Pinpoint the cell where the given text exists, returning its (x, y) midpoint coordinate. 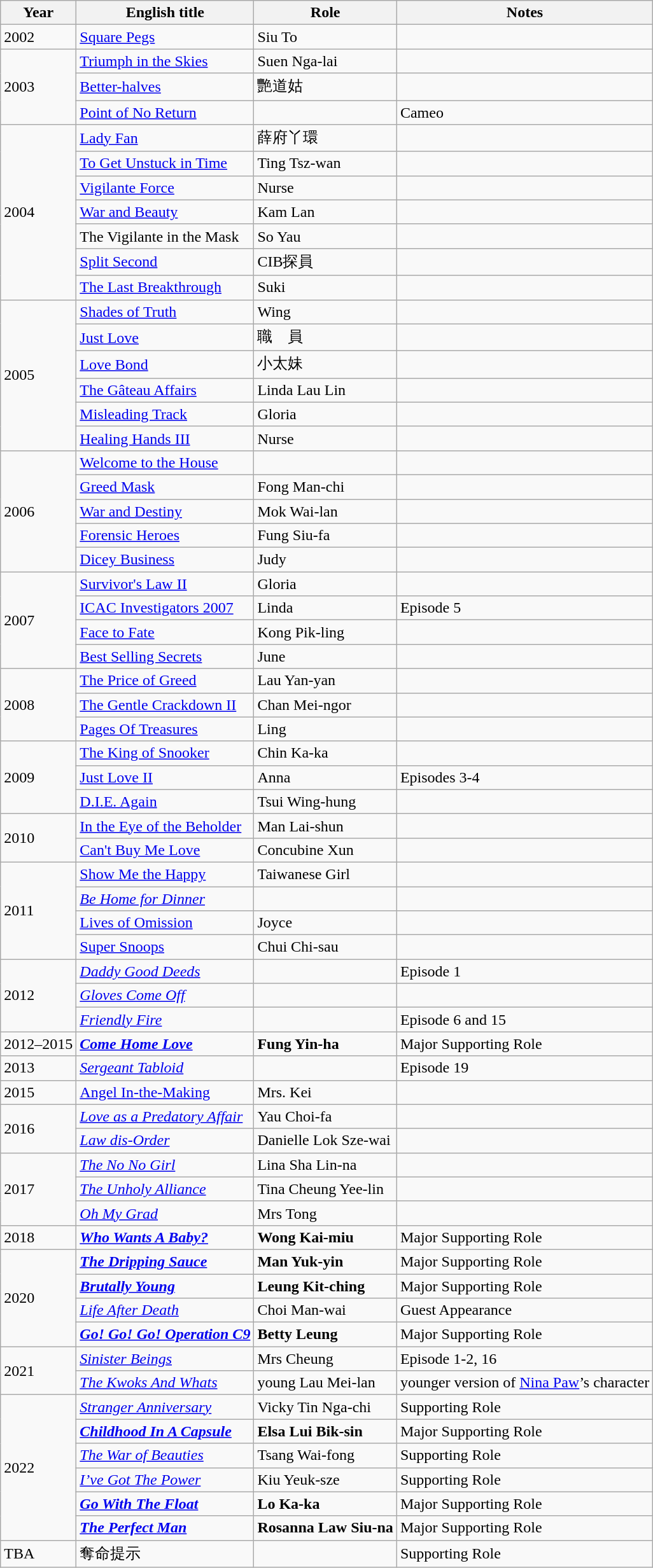
Kam Lan (325, 212)
War and Destiny (165, 511)
Who Wants A Baby? (165, 1237)
2016 (38, 1128)
In the Eye of the Beholder (165, 826)
Law dis-Order (165, 1141)
Mok Wai-lan (325, 511)
2002 (38, 37)
2009 (38, 777)
Wing (325, 312)
ICAC Investigators 2007 (165, 608)
Wong Kai-miu (325, 1237)
Love as a Predatory Affair (165, 1116)
Guest Appearance (524, 1310)
Linda (325, 608)
Chan Mei-ngor (325, 705)
Episodes 3-4 (524, 777)
2005 (38, 375)
Just Love (165, 337)
2017 (38, 1189)
Go! Go! Go! Operation C9 (165, 1335)
The No No Girl (165, 1165)
The Gâteau Affairs (165, 390)
Notes (524, 13)
Fung Yin-ha (325, 1044)
Mrs. Kei (325, 1092)
Danielle Lok Sze-wai (325, 1141)
Triumph in the Skies (165, 61)
Vigilante Force (165, 188)
Super Snoops (165, 947)
2022 (38, 1467)
The King of Snooker (165, 753)
Welcome to the House (165, 462)
Fong Man-chi (325, 487)
2018 (38, 1237)
Love Bond (165, 365)
Kong Pik-ling (325, 632)
Stranger Anniversary (165, 1407)
Show Me the Happy (165, 874)
Mrs Cheung (325, 1359)
Lives of Omission (165, 923)
Joyce (325, 923)
English title (165, 13)
Year (38, 13)
Role (325, 13)
Tsui Wing-hung (325, 801)
War and Beauty (165, 212)
younger version of Nina Paw’s character (524, 1383)
The Last Breakthrough (165, 288)
Childhood In A Capsule (165, 1431)
Greed Mask (165, 487)
Man Lai-shun (325, 826)
To Get Unstuck in Time (165, 163)
Face to Fate (165, 632)
Episode 1 (524, 971)
2020 (38, 1298)
young Lau Mei-lan (325, 1383)
2007 (38, 620)
2010 (38, 838)
Life After Death (165, 1310)
2004 (38, 212)
Ling (325, 729)
I’ve Got The Power (165, 1480)
Shades of Truth (165, 312)
The Price of Greed (165, 681)
Healing Hands III (165, 438)
小太妹 (325, 365)
So Yau (325, 236)
Best Selling Secrets (165, 656)
Elsa Lui Bik-sin (325, 1431)
Dicey Business (165, 560)
Cameo (524, 113)
The Kwoks And Whats (165, 1383)
Lina Sha Lin-na (325, 1165)
Anna (325, 777)
Come Home Love (165, 1044)
Forensic Heroes (165, 536)
薛府丫環 (325, 139)
Gloves Come Off (165, 996)
CIB探員 (325, 262)
Sergeant Tabloid (165, 1068)
Sinister Beings (165, 1359)
Misleading Track (165, 414)
The Perfect Man (165, 1528)
Ting Tsz-wan (325, 163)
Suen Nga-lai (325, 61)
職 員 (325, 337)
Suki (325, 288)
The Dripping Sauce (165, 1261)
Taiwanese Girl (325, 874)
Just Love II (165, 777)
Tina Cheung Yee-lin (325, 1189)
The Gentle Crackdown II (165, 705)
Yau Choi-fa (325, 1116)
Angel In-the-Making (165, 1092)
Judy (325, 560)
Can't Buy Me Love (165, 850)
TBA (38, 1553)
2006 (38, 511)
Friendly Fire (165, 1020)
Split Second (165, 262)
Siu To (325, 37)
2011 (38, 910)
Betty Leung (325, 1335)
Square Pegs (165, 37)
Vicky Tin Nga-chi (325, 1407)
2021 (38, 1371)
2008 (38, 705)
Linda Lau Lin (325, 390)
奪命提示 (165, 1553)
The Vigilante in the Mask (165, 236)
2013 (38, 1068)
Tsang Wai-fong (325, 1455)
The Unholy Alliance (165, 1189)
D.I.E. Again (165, 801)
Lady Fan (165, 139)
Be Home for Dinner (165, 899)
Point of No Return (165, 113)
Chin Ka-ka (325, 753)
Episode 19 (524, 1068)
2012 (38, 996)
Survivor's Law II (165, 584)
2015 (38, 1092)
June (325, 656)
Choi Man-wai (325, 1310)
The War of Beauties (165, 1455)
Daddy Good Deeds (165, 971)
Rosanna Law Siu-na (325, 1528)
Man Yuk-yin (325, 1261)
艷道姑 (325, 87)
Lau Yan-yan (325, 681)
Kiu Yeuk-sze (325, 1480)
Leung Kit-ching (325, 1286)
Oh My Grad (165, 1213)
Lo Ka-ka (325, 1504)
2012–2015 (38, 1044)
Better-halves (165, 87)
Brutally Young (165, 1286)
Mrs Tong (325, 1213)
Concubine Xun (325, 850)
Episode 1-2, 16 (524, 1359)
Pages Of Treasures (165, 729)
Chui Chi-sau (325, 947)
Fung Siu-fa (325, 536)
2003 (38, 87)
Go With The Float (165, 1504)
Episode 6 and 15 (524, 1020)
Episode 5 (524, 608)
